Search for the cell housing the specified text and yield its (X, Y) center coordinate. 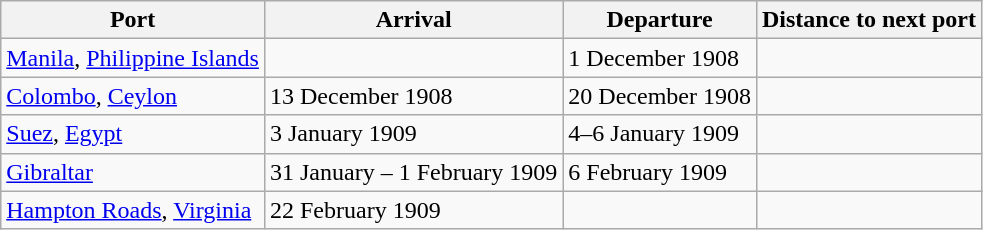
3 January 1909 (413, 134)
Arrival (413, 20)
Suez, Egypt (133, 134)
Colombo, Ceylon (133, 96)
22 February 1909 (413, 210)
6 February 1909 (660, 172)
13 December 1908 (413, 96)
Departure (660, 20)
31 January – 1 February 1909 (413, 172)
Port (133, 20)
20 December 1908 (660, 96)
Manila, Philippine Islands (133, 58)
4–6 January 1909 (660, 134)
Hampton Roads, Virginia (133, 210)
1 December 1908 (660, 58)
Gibraltar (133, 172)
Distance to next port (868, 20)
